Pinpoint the cell where the given text exists, returning its [X, Y] midpoint coordinate. 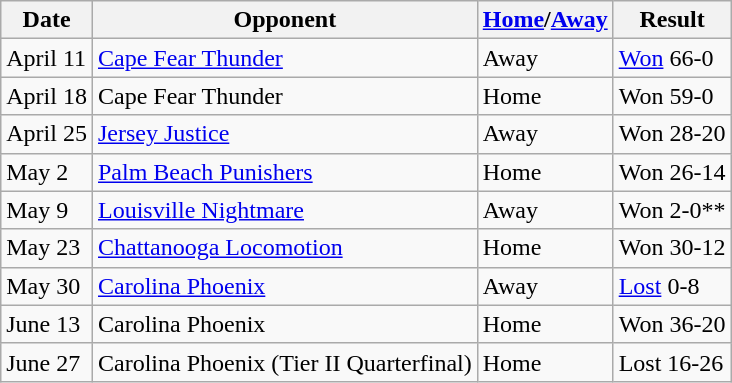
June 13 [47, 324]
Opponent [284, 20]
Won 26-14 [672, 172]
Date [47, 20]
Lost 16-26 [672, 362]
Won 59-0 [672, 96]
Won 28-20 [672, 134]
April 25 [47, 134]
Louisville Nightmare [284, 210]
Result [672, 20]
May 23 [47, 248]
Home/Away [545, 20]
Won 30-12 [672, 248]
June 27 [47, 362]
Carolina Phoenix (Tier II Quarterfinal) [284, 362]
Jersey Justice [284, 134]
Palm Beach Punishers [284, 172]
Lost 0-8 [672, 286]
Won 2-0** [672, 210]
May 2 [47, 172]
April 11 [47, 58]
Won 66-0 [672, 58]
May 30 [47, 286]
May 9 [47, 210]
Chattanooga Locomotion [284, 248]
April 18 [47, 96]
Won 36-20 [672, 324]
